Pinpoint the cell where the given text exists, returning its (X, Y) midpoint coordinate. 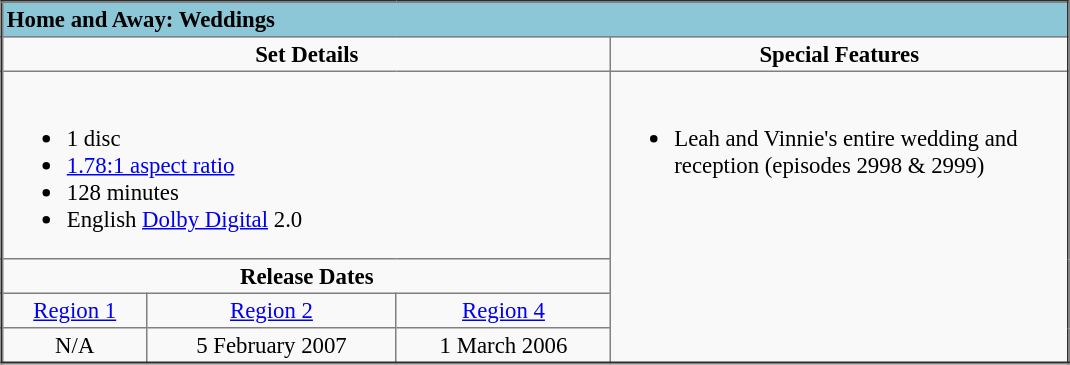
Region 2 (271, 311)
Leah and Vinnie's entire wedding and reception (episodes 2998 & 2999) (840, 217)
Home and Away: Weddings (535, 20)
N/A (74, 346)
5 February 2007 (271, 346)
Region 1 (74, 311)
Set Details (306, 54)
Special Features (840, 54)
Region 4 (503, 311)
Release Dates (306, 276)
1 disc1.78:1 aspect ratio128 minutesEnglish Dolby Digital 2.0 (306, 165)
1 March 2006 (503, 346)
